Detect which cell encompasses the target text, then output its [x, y] center coordinate. 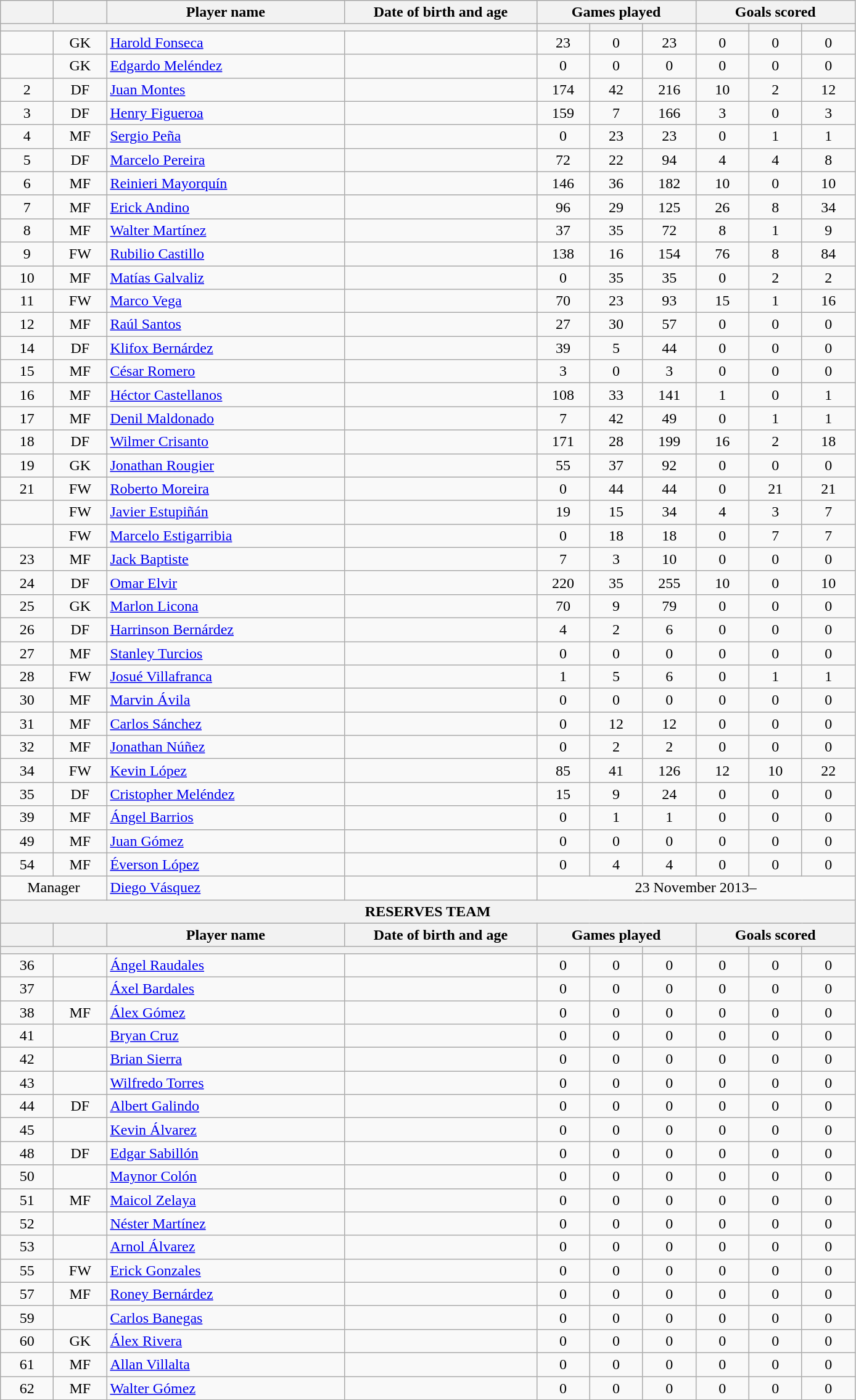
Brian Sierra [226, 1059]
Harrinson Bernárdez [226, 629]
Juan Gómez [226, 841]
93 [669, 301]
216 [669, 89]
Henry Figueroa [226, 113]
Sergio Peña [226, 136]
11 [27, 301]
Albert Galindo [226, 1106]
51 [27, 1200]
Kevin Álvarez [226, 1130]
199 [669, 442]
146 [563, 183]
Erick Andino [226, 207]
Harold Fonseca [226, 43]
Edgar Sabillón [226, 1153]
94 [669, 160]
108 [563, 395]
Walter Martínez [226, 230]
Raúl Santos [226, 325]
Álex Rivera [226, 1341]
Roney Bernárdez [226, 1294]
126 [669, 771]
31 [27, 724]
Marlon Licona [226, 606]
125 [669, 207]
Áxel Bardales [226, 988]
255 [669, 582]
Walter Gómez [226, 1388]
Ángel Raudales [226, 965]
Denil Maldonado [226, 418]
Arnol Álvarez [226, 1247]
Klifox Bernárdez [226, 348]
Reinieri Mayorquín [226, 183]
96 [563, 207]
Edgardo Meléndez [226, 66]
Roberto Moreira [226, 489]
RESERVES TEAM [428, 911]
Ángel Barrios [226, 818]
17 [27, 418]
38 [27, 1013]
166 [669, 113]
Éverson López [226, 864]
Josué Villafranca [226, 677]
85 [563, 771]
Maicol Zelaya [226, 1200]
César Romero [226, 371]
Kevin López [226, 771]
53 [27, 1247]
62 [27, 1388]
Marvin Ávila [226, 700]
Néster Martínez [226, 1224]
174 [563, 89]
48 [27, 1153]
Marcelo Pereira [226, 160]
Cristopher Meléndez [226, 794]
Álex Gómez [226, 1013]
220 [563, 582]
Marcelo Estigarribia [226, 536]
Javier Estupiñán [226, 512]
14 [27, 348]
Omar Elvir [226, 582]
Marco Vega [226, 301]
Stanley Turcios [226, 653]
Allan Villalta [226, 1364]
Carlos Sánchez [226, 724]
50 [27, 1177]
Jonathan Núñez [226, 747]
43 [27, 1083]
84 [828, 254]
Carlos Banegas [226, 1317]
Bryan Cruz [226, 1036]
45 [27, 1130]
25 [27, 606]
61 [27, 1364]
138 [563, 254]
Héctor Castellanos [226, 395]
Matías Galvaliz [226, 277]
171 [563, 442]
Erick Gonzales [226, 1270]
76 [722, 254]
59 [27, 1317]
182 [669, 183]
54 [27, 864]
141 [669, 395]
Manager [54, 888]
Jack Baptiste [226, 559]
52 [27, 1224]
60 [27, 1341]
Juan Montes [226, 89]
29 [616, 207]
23 November 2013– [696, 888]
154 [669, 254]
33 [616, 395]
Maynor Colón [226, 1177]
159 [563, 113]
Jonathan Rougier [226, 465]
Diego Vásquez [226, 888]
Wilmer Crisanto [226, 442]
32 [27, 747]
79 [669, 606]
Rubilio Castillo [226, 254]
Wilfredo Torres [226, 1083]
92 [669, 465]
